Return [x, y] of the center of cell containing provided text 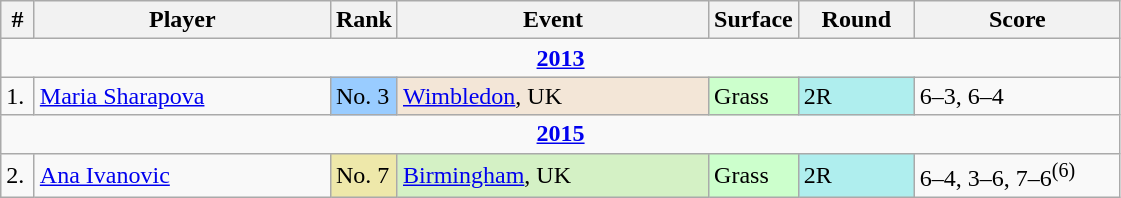
6–3, 6–4 [1017, 96]
2015 [561, 134]
Player [182, 20]
2013 [561, 58]
Surface [754, 20]
Rank [364, 20]
Round [856, 20]
Wimbledon, UK [552, 96]
Maria Sharapova [182, 96]
Ana Ivanovic [182, 176]
No. 3 [364, 96]
Score [1017, 20]
1. [18, 96]
2. [18, 176]
# [18, 20]
Event [552, 20]
Birmingham, UK [552, 176]
6–4, 3–6, 7–6(6) [1017, 176]
No. 7 [364, 176]
